Detect which cell encompasses the target text, then output its [x, y] center coordinate. 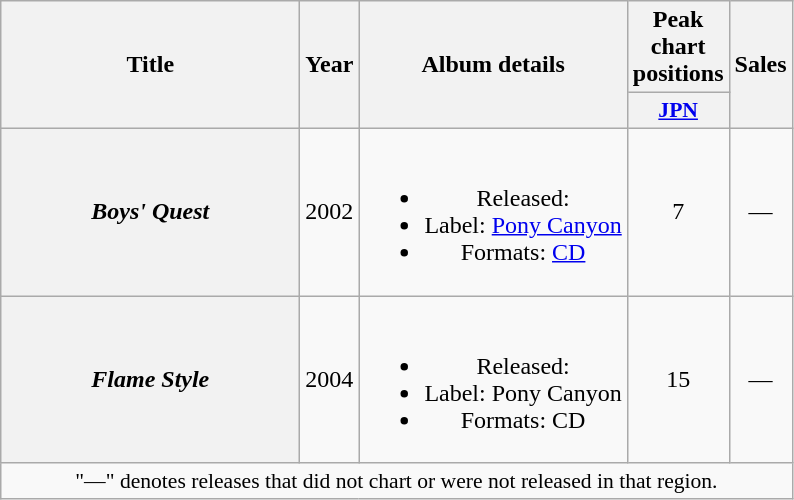
JPN [678, 111]
Sales [760, 65]
Flame Style [150, 380]
2004 [330, 380]
"—" denotes releases that did not chart or were not released in that region. [396, 481]
Title [150, 65]
7 [678, 212]
Album details [493, 65]
2002 [330, 212]
Boys' Quest [150, 212]
15 [678, 380]
Peak chart positions [678, 47]
Year [330, 65]
